Determine the [X, Y] coordinate at the center of the cell enclosing the given text.  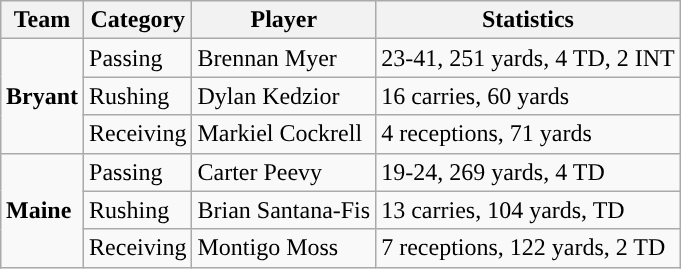
4 receptions, 71 yards [528, 134]
19-24, 269 yards, 4 TD [528, 172]
Category [138, 20]
13 carries, 104 yards, TD [528, 210]
Player [284, 20]
Brennan Myer [284, 58]
Brian Santana-Fis [284, 210]
Statistics [528, 20]
23-41, 251 yards, 4 TD, 2 INT [528, 58]
7 receptions, 122 yards, 2 TD [528, 248]
Markiel Cockrell [284, 134]
16 carries, 60 yards [528, 96]
Dylan Kedzior [284, 96]
Carter Peevy [284, 172]
Team [42, 20]
Bryant [42, 96]
Montigo Moss [284, 248]
Maine [42, 210]
